Locate the cell with the specified text and output its [X, Y] center coordinate. 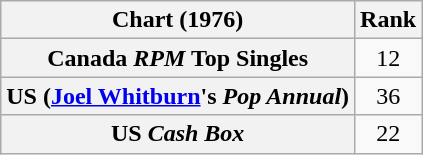
Rank [388, 20]
US (Joel Whitburn's Pop Annual) [178, 96]
22 [388, 134]
US Cash Box [178, 134]
Canada RPM Top Singles [178, 58]
Chart (1976) [178, 20]
12 [388, 58]
36 [388, 96]
